Search for the cell housing the specified text and yield its [X, Y] center coordinate. 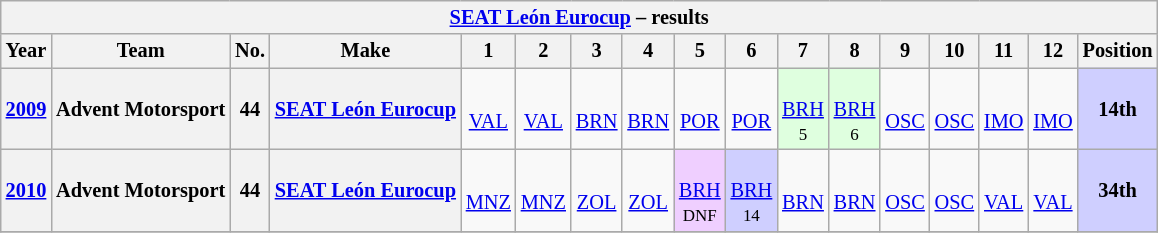
BRH6 [855, 109]
BRH14 [752, 190]
14th [1118, 109]
4 [648, 51]
5 [700, 51]
1 [488, 51]
Position [1118, 51]
No. [250, 51]
7 [803, 51]
9 [904, 51]
12 [1052, 51]
2009 [26, 109]
34th [1118, 190]
Year [26, 51]
Team [140, 51]
Make [366, 51]
2010 [26, 190]
BRHDNF [700, 190]
11 [1004, 51]
2 [544, 51]
8 [855, 51]
3 [597, 51]
SEAT León Eurocup – results [580, 17]
6 [752, 51]
BRH5 [803, 109]
10 [954, 51]
